Provide the [X, Y] coordinate of the cell's center where the given text is located.  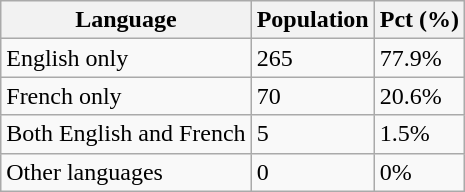
70 [312, 96]
Other languages [126, 172]
0 [312, 172]
Language [126, 20]
265 [312, 58]
5 [312, 134]
Population [312, 20]
Both English and French [126, 134]
Pct (%) [419, 20]
0% [419, 172]
1.5% [419, 134]
French only [126, 96]
English only [126, 58]
77.9% [419, 58]
20.6% [419, 96]
